Return [x, y] of the center of cell containing provided text 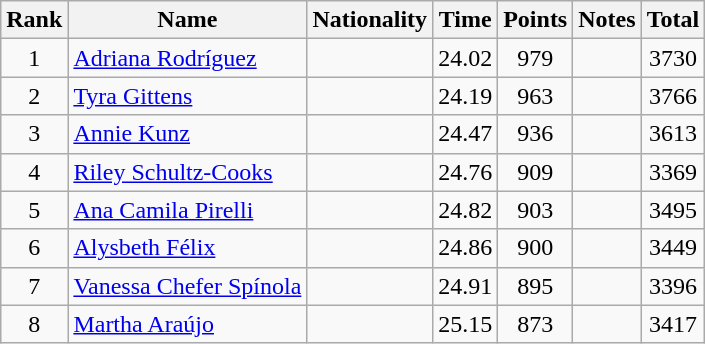
903 [536, 210]
4 [34, 172]
3766 [673, 96]
Vanessa Chefer Spínola [188, 286]
24.82 [466, 210]
25.15 [466, 324]
3396 [673, 286]
Ana Camila Pirelli [188, 210]
24.76 [466, 172]
900 [536, 248]
Time [466, 20]
Adriana Rodríguez [188, 58]
24.91 [466, 286]
873 [536, 324]
24.47 [466, 134]
Annie Kunz [188, 134]
909 [536, 172]
Notes [607, 20]
Alysbeth Félix [188, 248]
979 [536, 58]
3 [34, 134]
3495 [673, 210]
5 [34, 210]
3613 [673, 134]
6 [34, 248]
24.02 [466, 58]
Name [188, 20]
936 [536, 134]
2 [34, 96]
895 [536, 286]
Tyra Gittens [188, 96]
963 [536, 96]
Rank [34, 20]
7 [34, 286]
Martha Araújo [188, 324]
8 [34, 324]
Nationality [370, 20]
Total [673, 20]
1 [34, 58]
3369 [673, 172]
Points [536, 20]
Riley Schultz-Cooks [188, 172]
3417 [673, 324]
3449 [673, 248]
24.19 [466, 96]
3730 [673, 58]
24.86 [466, 248]
